Extract the [X, Y] coordinate from the center of the cell holding the provided text.  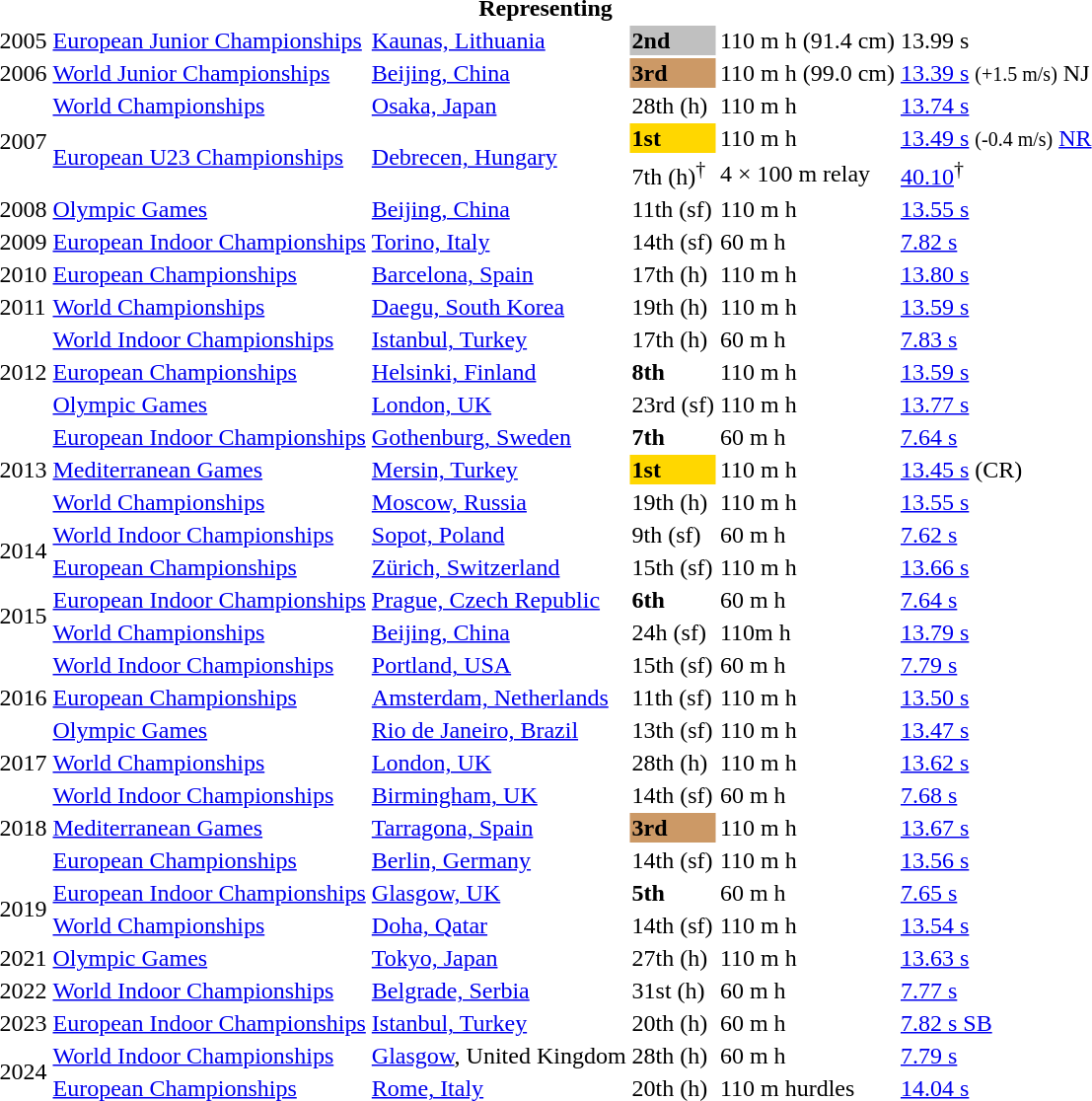
Berlin, Germany [499, 860]
Rio de Janeiro, Brazil [499, 730]
Prague, Czech Republic [499, 600]
7th [673, 437]
13th (sf) [673, 730]
20th (h) [673, 1023]
Daegu, South Korea [499, 307]
31st (h) [673, 991]
110m h [807, 632]
110 m h (91.4 cm) [807, 40]
Torino, Italy [499, 242]
Glasgow, UK [499, 893]
7th (h)† [673, 174]
4 × 100 m relay [807, 174]
Belgrade, Serbia [499, 991]
Zürich, Switzerland [499, 567]
Moscow, Russia [499, 502]
8th [673, 372]
110 m h (99.0 cm) [807, 73]
European Junior Championships [209, 40]
Tokyo, Japan [499, 958]
27th (h) [673, 958]
24h (sf) [673, 632]
Doha, Qatar [499, 925]
23rd (sf) [673, 404]
Barcelona, Spain [499, 274]
Helsinki, Finland [499, 372]
9th (sf) [673, 535]
Sopot, Poland [499, 535]
5th [673, 893]
World Junior Championships [209, 73]
Glasgow, United Kingdom [499, 1056]
Kaunas, Lithuania [499, 40]
2nd [673, 40]
Debrecen, Hungary [499, 158]
6th [673, 600]
Tarragona, Spain [499, 828]
Gothenburg, Sweden [499, 437]
European U23 Championships [209, 158]
Portland, USA [499, 665]
Birmingham, UK [499, 795]
Amsterdam, Netherlands [499, 697]
Mersin, Turkey [499, 470]
Osaka, Japan [499, 106]
